Scan for the cell matching the given text and deliver its (X, Y) coordinate at center. 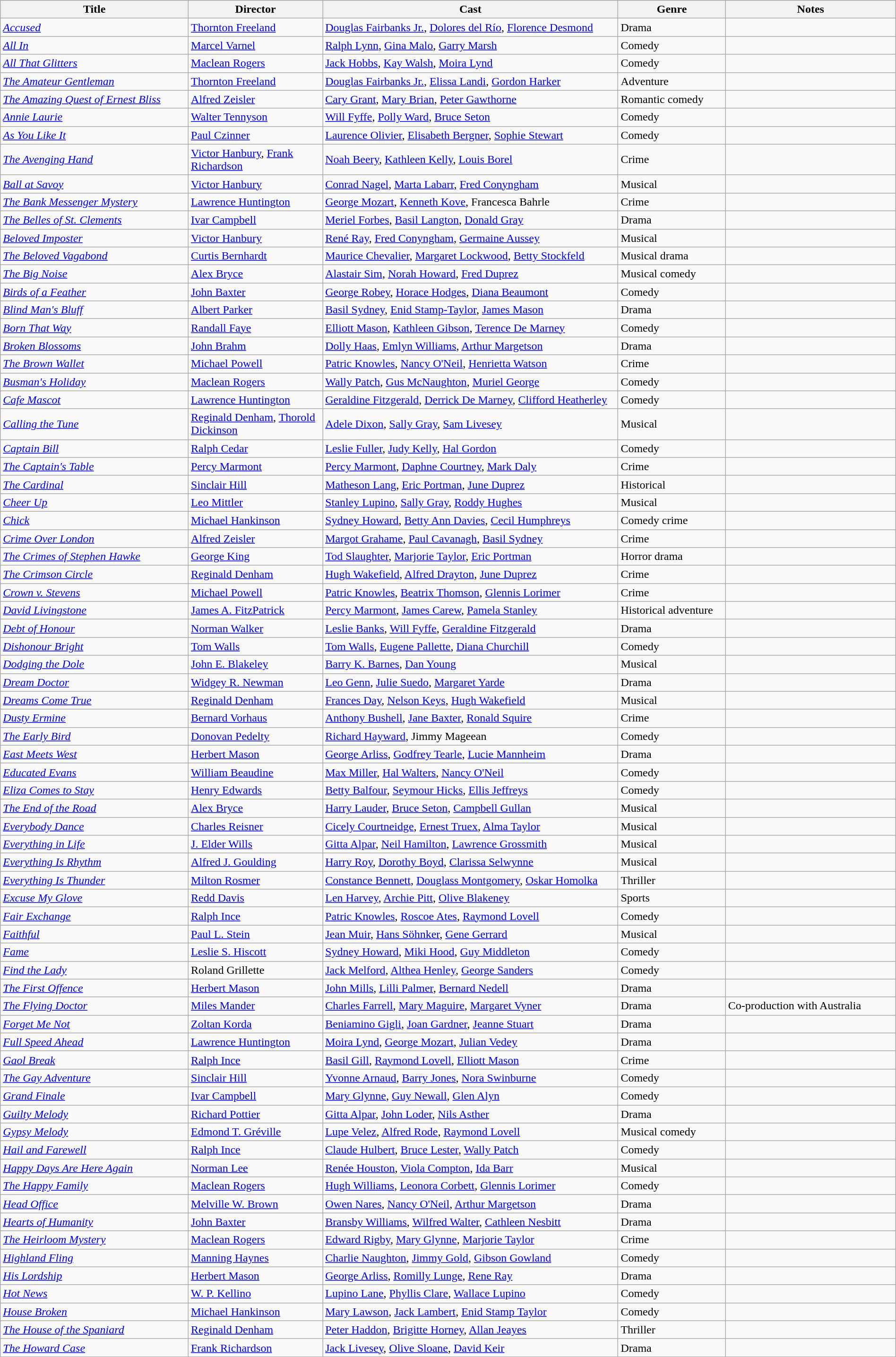
Yvonne Arnaud, Barry Jones, Nora Swinburne (471, 1078)
George Mozart, Kenneth Kove, Francesca Bahrle (471, 202)
Douglas Fairbanks Jr., Dolores del Río, Florence Desmond (471, 27)
Grand Finale (95, 1096)
Dreams Come True (95, 700)
The Happy Family (95, 1186)
Peter Haddon, Brigitte Horney, Allan Jeayes (471, 1330)
Birds of a Feather (95, 292)
The Crimes of Stephen Hawke (95, 557)
Betty Balfour, Seymour Hicks, Ellis Jeffreys (471, 790)
Happy Days Are Here Again (95, 1168)
Claude Hulbert, Bruce Lester, Wally Patch (471, 1150)
Find the Lady (95, 970)
René Ray, Fred Conyngham, Germaine Aussey (471, 238)
Dodging the Dole (95, 664)
Co-production with Australia (810, 1006)
The Captain's Table (95, 466)
Adele Dixon, Sally Gray, Sam Livesey (471, 424)
The Crimson Circle (95, 575)
The First Offence (95, 988)
His Lordship (95, 1276)
Debt of Honour (95, 628)
Everybody Dance (95, 826)
Patric Knowles, Nancy O'Neil, Henrietta Watson (471, 364)
Ralph Lynn, Gina Malo, Garry Marsh (471, 45)
Donovan Pedelty (256, 736)
Crime Over London (95, 538)
Anthony Bushell, Jane Baxter, Ronald Squire (471, 718)
Cicely Courtneidge, Ernest Truex, Alma Taylor (471, 826)
Matheson Lang, Eric Portman, June Duprez (471, 484)
Redd Davis (256, 898)
The Beloved Vagabond (95, 256)
The Cardinal (95, 484)
Randall Faye (256, 328)
Stanley Lupino, Sally Gray, Roddy Hughes (471, 502)
Ball at Savoy (95, 184)
Jack Melford, Althea Henley, George Sanders (471, 970)
Ralph Cedar (256, 448)
Frances Day, Nelson Keys, Hugh Wakefield (471, 700)
Gitta Alpar, John Loder, Nils Asther (471, 1114)
Head Office (95, 1204)
All That Glitters (95, 63)
Excuse My Glove (95, 898)
George Arliss, Godfrey Tearle, Lucie Mannheim (471, 754)
Noah Beery, Kathleen Kelly, Louis Borel (471, 160)
Gaol Break (95, 1060)
David Livingstone (95, 610)
Len Harvey, Archie Pitt, Olive Blakeney (471, 898)
Norman Lee (256, 1168)
Douglas Fairbanks Jr., Elissa Landi, Gordon Harker (471, 81)
Chick (95, 520)
Albert Parker (256, 310)
Sports (672, 898)
Historical adventure (672, 610)
Richard Pottier (256, 1114)
Tom Walls (256, 646)
Busman's Holiday (95, 382)
Full Speed Ahead (95, 1042)
Leslie S. Hiscott (256, 952)
Romantic comedy (672, 99)
Moira Lynd, George Mozart, Julian Vedey (471, 1042)
Edward Rigby, Mary Glynne, Marjorie Taylor (471, 1240)
Highland Fling (95, 1258)
Captain Bill (95, 448)
Constance Bennett, Douglass Montgomery, Oskar Homolka (471, 880)
Charlie Naughton, Jimmy Gold, Gibson Gowland (471, 1258)
The Avenging Hand (95, 160)
Notes (810, 9)
Beniamino Gigli, Joan Gardner, Jeanne Stuart (471, 1024)
Hugh Williams, Leonora Corbett, Glennis Lorimer (471, 1186)
The Big Noise (95, 274)
Sydney Howard, Miki Hood, Guy Middleton (471, 952)
Tod Slaughter, Marjorie Taylor, Eric Portman (471, 557)
Calling the Tune (95, 424)
Jean Muir, Hans Söhnker, Gene Gerrard (471, 934)
Henry Edwards (256, 790)
Cary Grant, Mary Brian, Peter Gawthorne (471, 99)
Crown v. Stevens (95, 593)
The House of the Spaniard (95, 1330)
Hail and Farewell (95, 1150)
John E. Blakeley (256, 664)
George King (256, 557)
Forget Me Not (95, 1024)
Percy Marmont, Daphne Courtney, Mark Daly (471, 466)
The Belles of St. Clements (95, 220)
Dream Doctor (95, 682)
Gitta Alpar, Neil Hamilton, Lawrence Grossmith (471, 844)
The Amateur Gentleman (95, 81)
Fair Exchange (95, 916)
James A. FitzPatrick (256, 610)
Everything in Life (95, 844)
Paul Czinner (256, 135)
Alfred J. Goulding (256, 862)
George Robey, Horace Hodges, Diana Beaumont (471, 292)
Born That Way (95, 328)
Max Miller, Hal Walters, Nancy O'Neil (471, 772)
East Meets West (95, 754)
Beloved Imposter (95, 238)
Sydney Howard, Betty Ann Davies, Cecil Humphreys (471, 520)
The Gay Adventure (95, 1078)
John Brahm (256, 346)
Mary Glynne, Guy Newall, Glen Alyn (471, 1096)
Comedy crime (672, 520)
Horror drama (672, 557)
Patric Knowles, Roscoe Ates, Raymond Lovell (471, 916)
Fame (95, 952)
Bransby Williams, Wilfred Walter, Cathleen Nesbitt (471, 1222)
Jack Hobbs, Kay Walsh, Moira Lynd (471, 63)
William Beaudine (256, 772)
Faithful (95, 934)
Blind Man's Bluff (95, 310)
Leo Mittler (256, 502)
W. P. Kellino (256, 1294)
Leslie Fuller, Judy Kelly, Hal Gordon (471, 448)
Dolly Haas, Emlyn Williams, Arthur Margetson (471, 346)
The Flying Doctor (95, 1006)
Geraldine Fitzgerald, Derrick De Marney, Clifford Heatherley (471, 400)
Margot Grahame, Paul Cavanagh, Basil Sydney (471, 538)
Educated Evans (95, 772)
George Arliss, Romilly Lunge, Rene Ray (471, 1276)
The Brown Wallet (95, 364)
The Amazing Quest of Ernest Bliss (95, 99)
All In (95, 45)
Laurence Olivier, Elisabeth Bergner, Sophie Stewart (471, 135)
Hearts of Humanity (95, 1222)
Lupino Lane, Phyllis Clare, Wallace Lupino (471, 1294)
Owen Nares, Nancy O'Neil, Arthur Margetson (471, 1204)
Historical (672, 484)
The Howard Case (95, 1348)
Bernard Vorhaus (256, 718)
Charles Farrell, Mary Maguire, Margaret Vyner (471, 1006)
Melville W. Brown (256, 1204)
Will Fyffe, Polly Ward, Bruce Seton (471, 117)
Cheer Up (95, 502)
Wally Patch, Gus McNaughton, Muriel George (471, 382)
Widgey R. Newman (256, 682)
House Broken (95, 1312)
Elliott Mason, Kathleen Gibson, Terence De Marney (471, 328)
Frank Richardson (256, 1348)
Dishonour Bright (95, 646)
Barry K. Barnes, Dan Young (471, 664)
Director (256, 9)
The Bank Messenger Mystery (95, 202)
J. Elder Wills (256, 844)
Paul L. Stein (256, 934)
Everything Is Rhythm (95, 862)
Norman Walker (256, 628)
Gypsy Melody (95, 1132)
Everything Is Thunder (95, 880)
Miles Mander (256, 1006)
As You Like It (95, 135)
Alastair Sim, Norah Howard, Fred Duprez (471, 274)
Roland Grillette (256, 970)
Victor Hanbury, Frank Richardson (256, 160)
Richard Hayward, Jimmy Mageean (471, 736)
The Heirloom Mystery (95, 1240)
Annie Laurie (95, 117)
Guilty Melody (95, 1114)
Basil Sydney, Enid Stamp-Taylor, James Mason (471, 310)
Genre (672, 9)
Leo Genn, Julie Suedo, Margaret Yarde (471, 682)
Patric Knowles, Beatrix Thomson, Glennis Lorimer (471, 593)
The Early Bird (95, 736)
Leslie Banks, Will Fyffe, Geraldine Fitzgerald (471, 628)
Cast (471, 9)
John Mills, Lilli Palmer, Bernard Nedell (471, 988)
Basil Gill, Raymond Lovell, Elliott Mason (471, 1060)
Percy Marmont (256, 466)
Percy Marmont, James Carew, Pamela Stanley (471, 610)
Harry Lauder, Bruce Seton, Campbell Gullan (471, 808)
Broken Blossoms (95, 346)
Walter Tennyson (256, 117)
The End of the Road (95, 808)
Dusty Ermine (95, 718)
Manning Haynes (256, 1258)
Jack Livesey, Olive Sloane, David Keir (471, 1348)
Adventure (672, 81)
Hot News (95, 1294)
Title (95, 9)
Edmond T. Gréville (256, 1132)
Milton Rosmer (256, 880)
Mary Lawson, Jack Lambert, Enid Stamp Taylor (471, 1312)
Accused (95, 27)
Maurice Chevalier, Margaret Lockwood, Betty Stockfeld (471, 256)
Harry Roy, Dorothy Boyd, Clarissa Selwynne (471, 862)
Lupe Velez, Alfred Rode, Raymond Lovell (471, 1132)
Charles Reisner (256, 826)
Curtis Bernhardt (256, 256)
Marcel Varnel (256, 45)
Meriel Forbes, Basil Langton, Donald Gray (471, 220)
Cafe Mascot (95, 400)
Musical drama (672, 256)
Zoltan Korda (256, 1024)
Renée Houston, Viola Compton, Ida Barr (471, 1168)
Eliza Comes to Stay (95, 790)
Hugh Wakefield, Alfred Drayton, June Duprez (471, 575)
Tom Walls, Eugene Pallette, Diana Churchill (471, 646)
Reginald Denham, Thorold Dickinson (256, 424)
Conrad Nagel, Marta Labarr, Fred Conyngham (471, 184)
